Extract the [x, y] coordinate from the center of the cell holding the provided text.  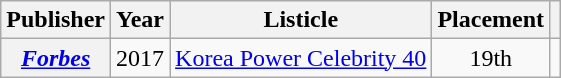
Publisher [56, 20]
Year [140, 20]
Forbes [56, 58]
19th [491, 58]
Korea Power Celebrity 40 [301, 58]
2017 [140, 58]
Placement [491, 20]
Listicle [301, 20]
